Locate the cell with the specified text and output its [X, Y] center coordinate. 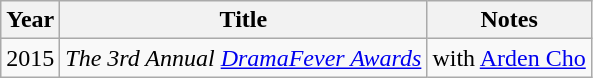
The 3rd Annual DramaFever Awards [244, 58]
Year [30, 20]
Title [244, 20]
Notes [509, 20]
with Arden Cho [509, 58]
2015 [30, 58]
